From the cell containing the given text, extract its center point as [x, y] coordinate. 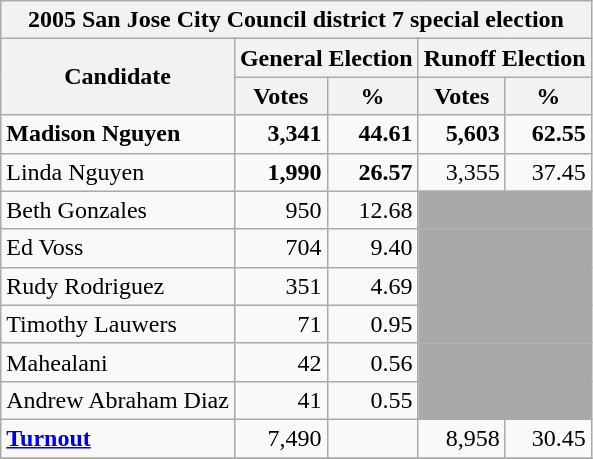
3,355 [462, 172]
Andrew Abraham Diaz [118, 400]
351 [280, 286]
12.68 [372, 210]
2005 San Jose City Council district 7 special election [296, 20]
7,490 [280, 438]
Linda Nguyen [118, 172]
704 [280, 248]
Candidate [118, 77]
General Election [326, 58]
950 [280, 210]
Rudy Rodriguez [118, 286]
62.55 [548, 134]
8,958 [462, 438]
Turnout [118, 438]
5,603 [462, 134]
Timothy Lauwers [118, 324]
Beth Gonzales [118, 210]
Madison Nguyen [118, 134]
Ed Voss [118, 248]
1,990 [280, 172]
3,341 [280, 134]
Mahealani [118, 362]
41 [280, 400]
26.57 [372, 172]
0.95 [372, 324]
9.40 [372, 248]
30.45 [548, 438]
4.69 [372, 286]
0.56 [372, 362]
Runoff Election [504, 58]
37.45 [548, 172]
42 [280, 362]
44.61 [372, 134]
71 [280, 324]
0.55 [372, 400]
